Detect which cell encompasses the target text, then output its (X, Y) center coordinate. 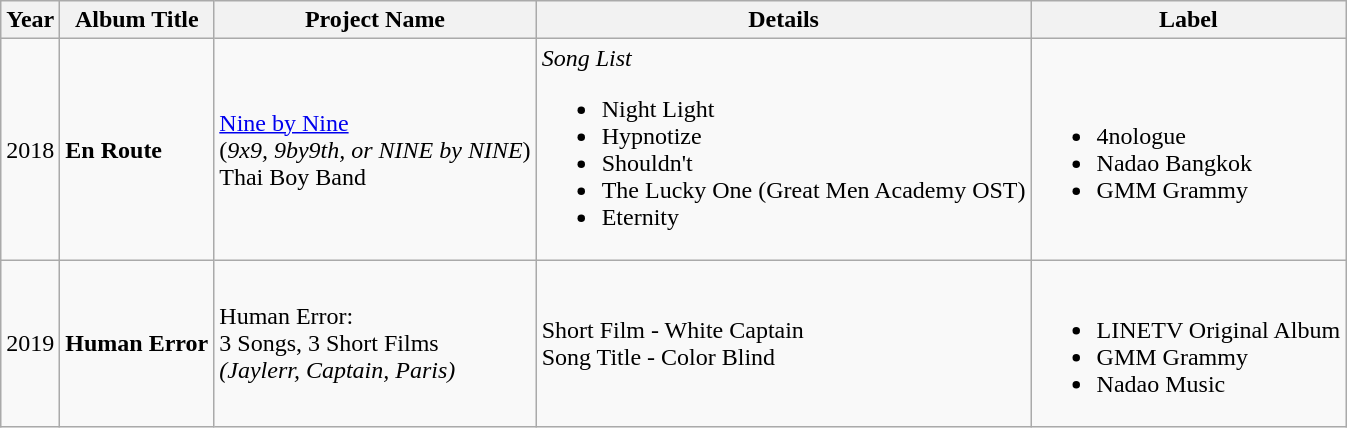
LINETV Original AlbumGMM GrammyNadao Music (1188, 344)
Human Error:3 Songs, 3 Short Films(Jaylerr, Captain, Paris) (375, 344)
Short Film - White CaptainSong Title - Color Blind (784, 344)
Song ListNight LightHypnotizeShouldn'tThe Lucky One (Great Men Academy OST)Eternity (784, 150)
4nologueNadao BangkokGMM Grammy (1188, 150)
2018 (30, 150)
Project Name (375, 20)
En Route (137, 150)
Year (30, 20)
Label (1188, 20)
Album Title (137, 20)
Details (784, 20)
Nine by Nine(9x9, 9by9th, or NINE by NINE)Thai Boy Band (375, 150)
Human Error (137, 344)
2019 (30, 344)
